Search for the cell housing the specified text and yield its (x, y) center coordinate. 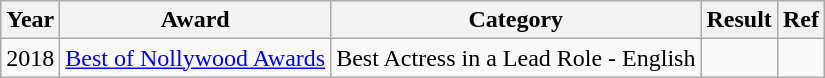
Result (739, 20)
Best of Nollywood Awards (196, 58)
Award (196, 20)
Year (30, 20)
Ref (800, 20)
2018 (30, 58)
Best Actress in a Lead Role - English (516, 58)
Category (516, 20)
